Scan for the cell matching the given text and deliver its (x, y) coordinate at center. 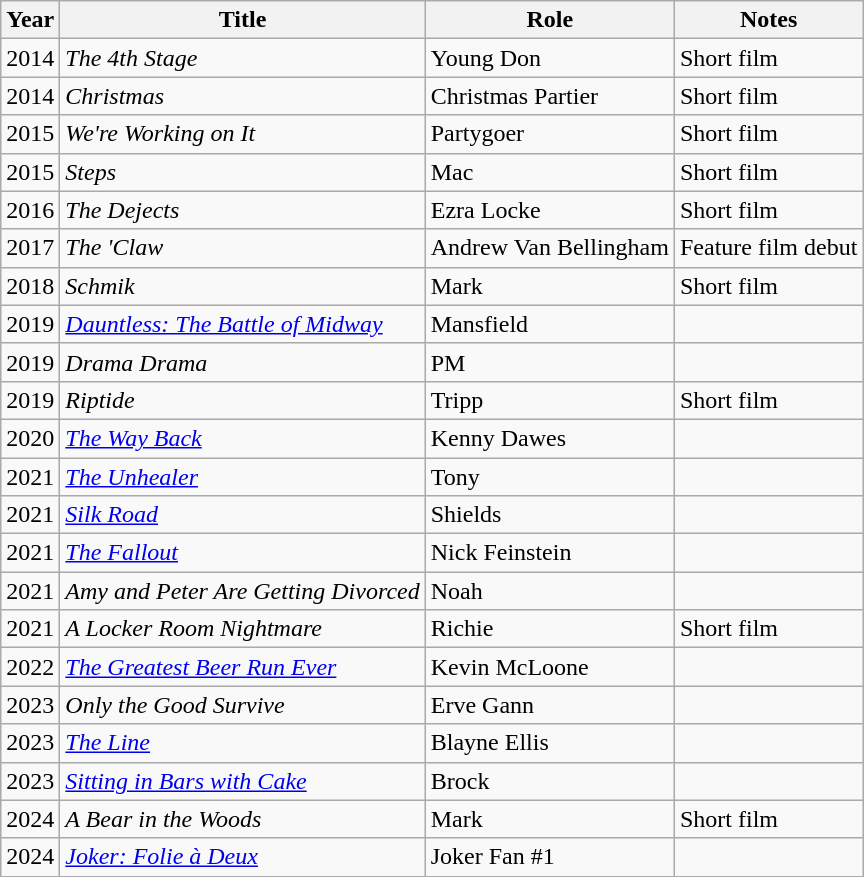
Only the Good Survive (242, 705)
The Fallout (242, 553)
Riptide (242, 400)
2017 (30, 248)
Kenny Dawes (550, 438)
Mac (550, 172)
Silk Road (242, 515)
Erve Gann (550, 705)
The Unhealer (242, 477)
A Locker Room Nightmare (242, 629)
Title (242, 20)
2016 (30, 210)
Tony (550, 477)
The Line (242, 743)
Richie (550, 629)
Brock (550, 781)
Joker Fan #1 (550, 857)
The Greatest Beer Run Ever (242, 667)
Drama Drama (242, 362)
Role (550, 20)
Mansfield (550, 324)
Steps (242, 172)
Ezra Locke (550, 210)
The 4th Stage (242, 58)
Andrew Van Bellingham (550, 248)
Tripp (550, 400)
Partygoer (550, 134)
Shields (550, 515)
2018 (30, 286)
The Dejects (242, 210)
The 'Claw (242, 248)
Kevin McLoone (550, 667)
Noah (550, 591)
Feature film debut (768, 248)
Joker: Folie à Deux (242, 857)
Christmas (242, 96)
Amy and Peter Are Getting Divorced (242, 591)
Young Don (550, 58)
Christmas Partier (550, 96)
The Way Back (242, 438)
2022 (30, 667)
2020 (30, 438)
Year (30, 20)
Blayne Ellis (550, 743)
Nick Feinstein (550, 553)
A Bear in the Woods (242, 819)
Sitting in Bars with Cake (242, 781)
PM (550, 362)
Schmik (242, 286)
Dauntless: The Battle of Midway (242, 324)
We're Working on It (242, 134)
Notes (768, 20)
